Output the (x, y) coordinate of the center of the cell containing the given text.  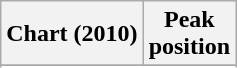
Chart (2010) (72, 34)
Peakposition (189, 34)
